For the text-containing cell, return its midpoint in [x, y] coordinate format. 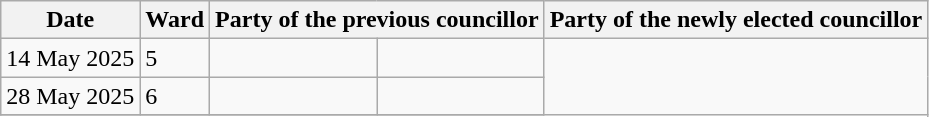
6 [175, 96]
28 May 2025 [70, 96]
Party of the newly elected councillor [736, 20]
5 [175, 58]
Party of the previous councillor [378, 20]
Date [70, 20]
Ward [175, 20]
14 May 2025 [70, 58]
